Find where the given text appears and provide that cell's center as [X, Y] coordinate. 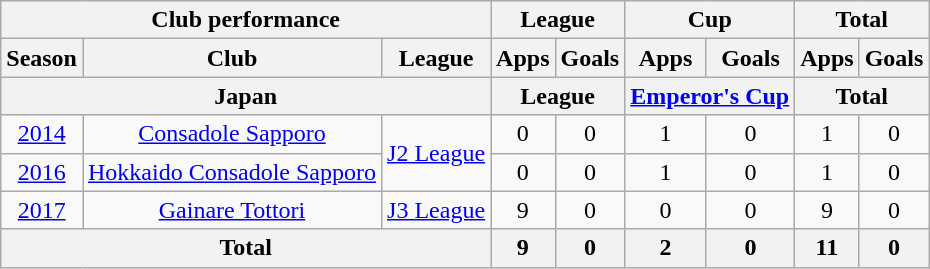
J3 League [436, 210]
2017 [42, 210]
Japan [246, 96]
Club [232, 58]
Club performance [246, 20]
J2 League [436, 153]
Emperor's Cup [710, 96]
Season [42, 58]
2 [666, 248]
Consadole Sapporo [232, 134]
Hokkaido Consadole Sapporo [232, 172]
11 [827, 248]
2014 [42, 134]
2016 [42, 172]
Gainare Tottori [232, 210]
Cup [710, 20]
